Search for the cell housing the specified text and yield its (X, Y) center coordinate. 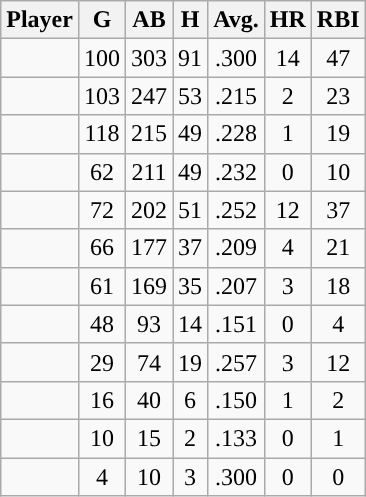
247 (150, 96)
AB (150, 20)
G (102, 20)
16 (102, 400)
72 (102, 210)
.133 (236, 438)
53 (190, 96)
.207 (236, 286)
Avg. (236, 20)
40 (150, 400)
21 (338, 248)
91 (190, 58)
.257 (236, 362)
62 (102, 172)
.151 (236, 324)
15 (150, 438)
66 (102, 248)
HR (288, 20)
103 (102, 96)
47 (338, 58)
48 (102, 324)
23 (338, 96)
100 (102, 58)
.215 (236, 96)
51 (190, 210)
.228 (236, 134)
.150 (236, 400)
303 (150, 58)
6 (190, 400)
29 (102, 362)
202 (150, 210)
169 (150, 286)
74 (150, 362)
61 (102, 286)
118 (102, 134)
215 (150, 134)
18 (338, 286)
Player (40, 20)
211 (150, 172)
.252 (236, 210)
177 (150, 248)
.232 (236, 172)
H (190, 20)
35 (190, 286)
RBI (338, 20)
.209 (236, 248)
93 (150, 324)
